Return (X, Y) of the center of cell containing provided text 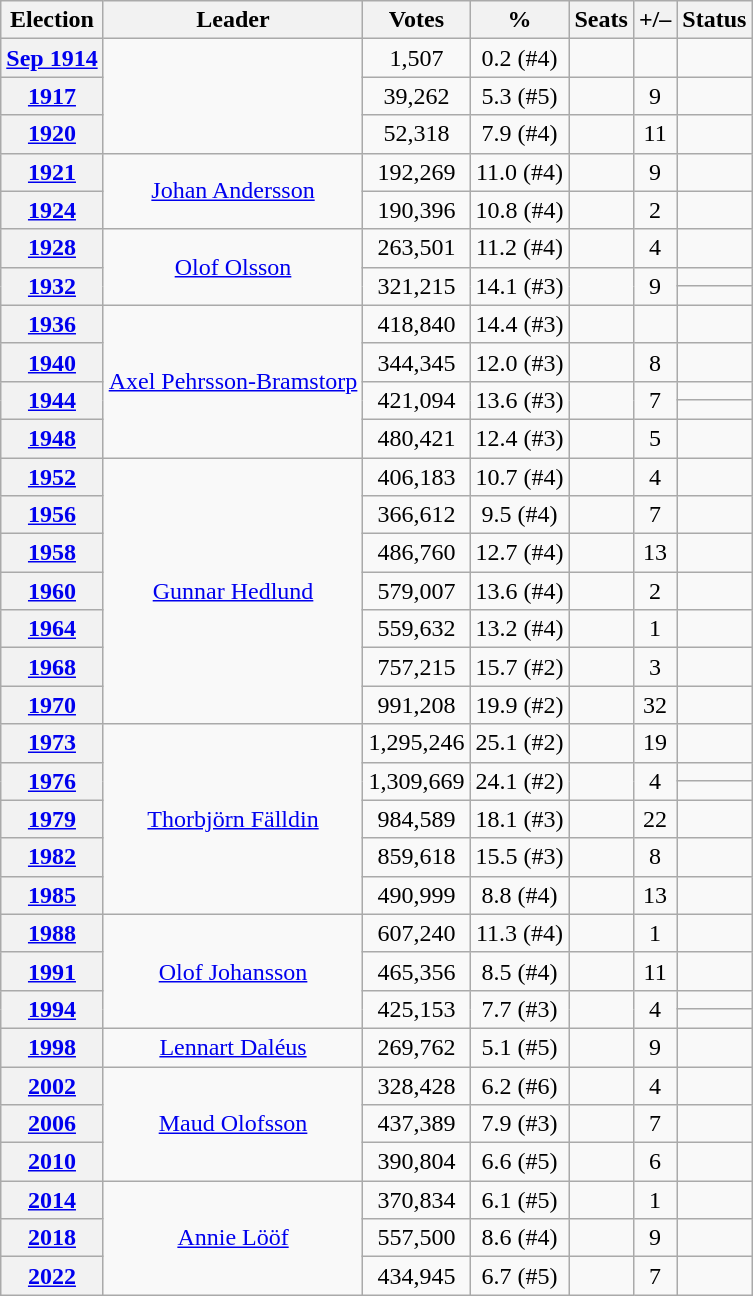
2002 (52, 1085)
Election (52, 20)
465,356 (416, 971)
12.0 (#3) (520, 362)
1982 (52, 857)
5 (654, 438)
Status (714, 20)
12.7 (#4) (520, 553)
321,215 (416, 286)
1932 (52, 286)
390,804 (416, 1162)
1973 (52, 743)
1944 (52, 400)
486,760 (416, 553)
Axel Pehrsson-Bramstorp (233, 381)
434,945 (416, 1276)
437,389 (416, 1124)
22 (654, 819)
1928 (52, 248)
6.1 (#5) (520, 1200)
14.4 (#3) (520, 324)
13.6 (#3) (520, 400)
Johan Andersson (233, 191)
1964 (52, 629)
11.2 (#4) (520, 248)
14.1 (#3) (520, 286)
Maud Olofsson (233, 1123)
1998 (52, 1047)
1956 (52, 515)
1936 (52, 324)
11.3 (#4) (520, 933)
Lennart Daléus (233, 1047)
7.9 (#4) (520, 134)
Annie Lööf (233, 1238)
+/– (654, 20)
52,318 (416, 134)
1952 (52, 477)
1,309,669 (416, 781)
15.7 (#2) (520, 667)
406,183 (416, 477)
418,840 (416, 324)
421,094 (416, 400)
1920 (52, 134)
192,269 (416, 172)
10.7 (#4) (520, 477)
Olof Olsson (233, 267)
2006 (52, 1124)
6 (654, 1162)
1994 (52, 1009)
1,507 (416, 58)
490,999 (416, 895)
10.8 (#4) (520, 210)
1921 (52, 172)
25.1 (#2) (520, 743)
Olof Johansson (233, 971)
1970 (52, 705)
15.5 (#3) (520, 857)
984,589 (416, 819)
1948 (52, 438)
1924 (52, 210)
5.3 (#5) (520, 96)
6.7 (#5) (520, 1276)
859,618 (416, 857)
344,345 (416, 362)
7.9 (#3) (520, 1124)
24.1 (#2) (520, 781)
18.1 (#3) (520, 819)
% (520, 20)
13.6 (#4) (520, 591)
1968 (52, 667)
991,208 (416, 705)
0.2 (#4) (520, 58)
13.2 (#4) (520, 629)
607,240 (416, 933)
12.4 (#3) (520, 438)
Thorbjörn Fälldin (233, 819)
Seats (601, 20)
8.5 (#4) (520, 971)
1991 (52, 971)
19.9 (#2) (520, 705)
9.5 (#4) (520, 515)
Sep 1914 (52, 58)
8.8 (#4) (520, 895)
2022 (52, 1276)
32 (654, 705)
1985 (52, 895)
5.1 (#5) (520, 1047)
19 (654, 743)
579,007 (416, 591)
Votes (416, 20)
328,428 (416, 1085)
8.6 (#4) (520, 1238)
6.6 (#5) (520, 1162)
1,295,246 (416, 743)
1976 (52, 781)
Leader (233, 20)
425,153 (416, 1009)
3 (654, 667)
39,262 (416, 96)
11.0 (#4) (520, 172)
7.7 (#3) (520, 1009)
2018 (52, 1238)
Gunnar Hedlund (233, 591)
2010 (52, 1162)
1917 (52, 96)
480,421 (416, 438)
757,215 (416, 667)
1979 (52, 819)
190,396 (416, 210)
1960 (52, 591)
366,612 (416, 515)
557,500 (416, 1238)
559,632 (416, 629)
269,762 (416, 1047)
6.2 (#6) (520, 1085)
370,834 (416, 1200)
1988 (52, 933)
2014 (52, 1200)
1940 (52, 362)
1958 (52, 553)
263,501 (416, 248)
